Identify which cell holds the provided text, then report its [X, Y] central coordinate. 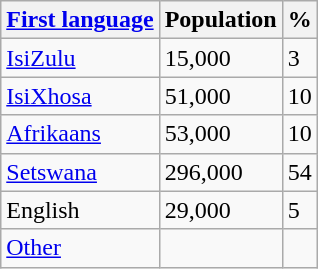
Setswana [80, 172]
Other [80, 248]
51,000 [220, 96]
% [300, 20]
5 [300, 210]
53,000 [220, 134]
IsiXhosa [80, 96]
Afrikaans [80, 134]
3 [300, 58]
Population [220, 20]
15,000 [220, 58]
IsiZulu [80, 58]
English [80, 210]
54 [300, 172]
296,000 [220, 172]
First language [80, 20]
29,000 [220, 210]
